Identify which cell holds the provided text, then report its [X, Y] central coordinate. 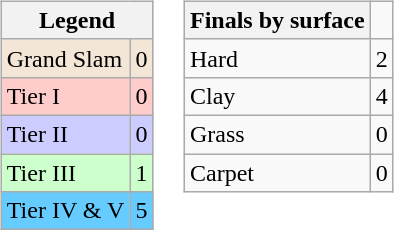
1 [142, 173]
Tier II [66, 134]
Tier IV & V [66, 211]
Tier I [66, 96]
Hard [277, 58]
4 [382, 96]
Grass [277, 134]
Clay [277, 96]
Legend [77, 20]
Tier III [66, 173]
Carpet [277, 173]
Grand Slam [66, 58]
5 [142, 211]
Finals by surface [277, 20]
2 [382, 58]
